Scan for the cell matching the given text and deliver its (x, y) coordinate at center. 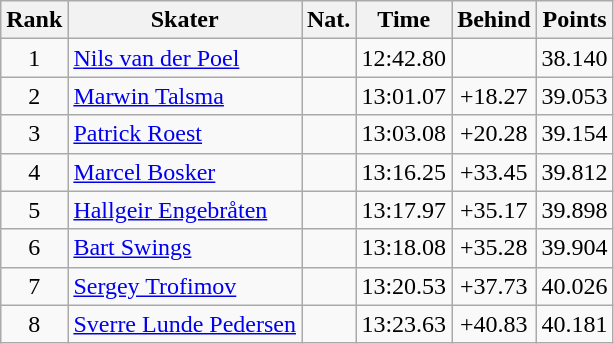
+40.83 (494, 324)
Time (404, 20)
39.898 (574, 210)
Nat. (329, 20)
13:16.25 (404, 172)
+33.45 (494, 172)
13:18.08 (404, 248)
7 (34, 286)
13:23.63 (404, 324)
Hallgeir Engebråten (185, 210)
+20.28 (494, 134)
Bart Swings (185, 248)
13:20.53 (404, 286)
40.181 (574, 324)
39.812 (574, 172)
Points (574, 20)
13:17.97 (404, 210)
6 (34, 248)
39.053 (574, 96)
+35.28 (494, 248)
8 (34, 324)
Sverre Lunde Pedersen (185, 324)
5 (34, 210)
Patrick Roest (185, 134)
Sergey Trofimov (185, 286)
Marcel Bosker (185, 172)
2 (34, 96)
Rank (34, 20)
Skater (185, 20)
12:42.80 (404, 58)
Marwin Talsma (185, 96)
+35.17 (494, 210)
Behind (494, 20)
+18.27 (494, 96)
+37.73 (494, 286)
39.154 (574, 134)
13:03.08 (404, 134)
3 (34, 134)
4 (34, 172)
39.904 (574, 248)
Nils van der Poel (185, 58)
38.140 (574, 58)
13:01.07 (404, 96)
1 (34, 58)
40.026 (574, 286)
